Scan for the cell matching the given text and deliver its (X, Y) coordinate at center. 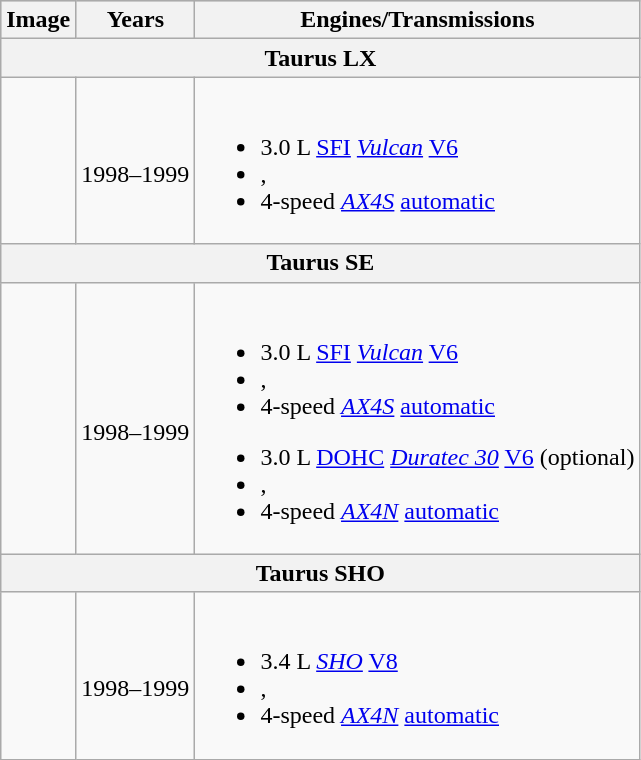
Taurus SHO (320, 573)
Engines/Transmissions (418, 20)
Years (136, 20)
3.4 L SHO V8, 4-speed AX4N automatic (418, 676)
3.0 L SFI Vulcan V6, 4-speed AX4S automatic (418, 160)
Taurus LX (320, 58)
3.0 L SFI Vulcan V6, 4-speed AX4S automatic3.0 L DOHC Duratec 30 V6 (optional), 4-speed AX4N automatic (418, 418)
Taurus SE (320, 263)
Image (38, 20)
